Search for the cell housing the specified text and yield its (x, y) center coordinate. 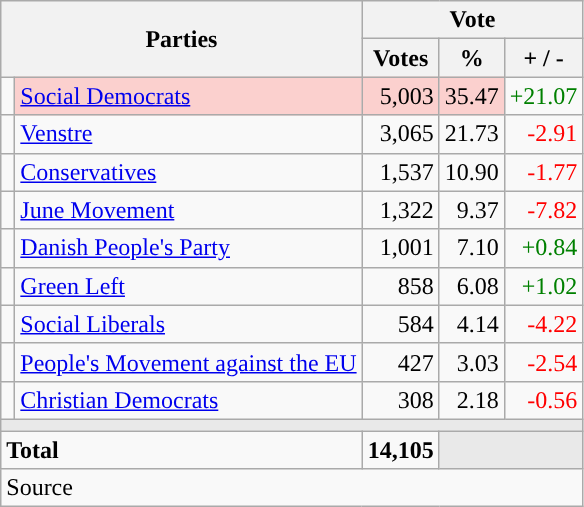
21.73 (472, 134)
10.90 (472, 172)
35.47 (472, 96)
-7.82 (544, 210)
Votes (400, 58)
-2.91 (544, 134)
858 (400, 286)
Social Liberals (188, 324)
Conservatives (188, 172)
-1.77 (544, 172)
7.10 (472, 248)
June Movement (188, 210)
+0.84 (544, 248)
6.08 (472, 286)
-2.54 (544, 362)
4.14 (472, 324)
3.03 (472, 362)
-4.22 (544, 324)
+21.07 (544, 96)
3,065 (400, 134)
5,003 (400, 96)
2.18 (472, 400)
1,322 (400, 210)
584 (400, 324)
Venstre (188, 134)
Vote (472, 20)
Total (182, 449)
Parties (182, 39)
14,105 (400, 449)
Source (292, 488)
308 (400, 400)
1,001 (400, 248)
427 (400, 362)
1,537 (400, 172)
Christian Democrats (188, 400)
Green Left (188, 286)
Danish People's Party (188, 248)
9.37 (472, 210)
+1.02 (544, 286)
People's Movement against the EU (188, 362)
Social Democrats (188, 96)
% (472, 58)
-0.56 (544, 400)
+ / - (544, 58)
